Find where the given text appears and provide that cell's center as (x, y) coordinate. 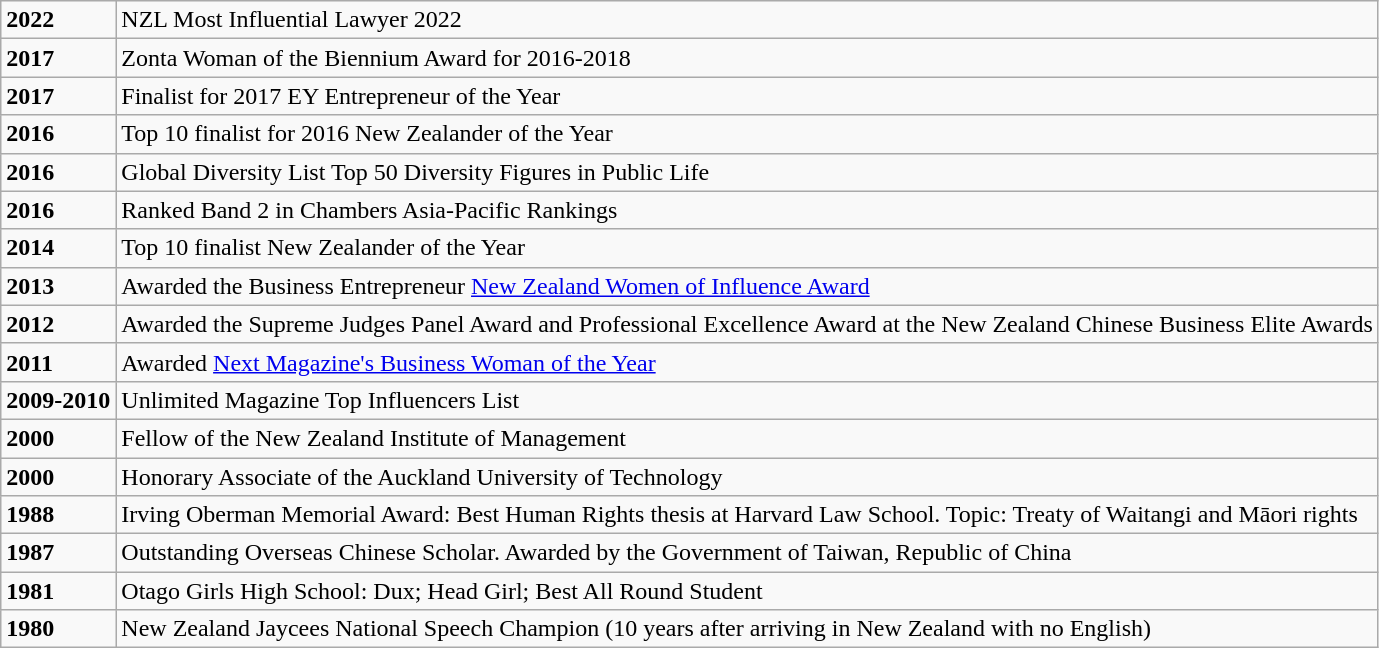
Zonta Woman of the Biennium Award for 2016-2018 (748, 58)
Awarded Next Magazine's Business Woman of the Year (748, 362)
Awarded the Supreme Judges Panel Award and Professional Excellence Award at the New Zealand Chinese Business Elite Awards (748, 324)
Top 10 finalist New Zealander of the Year (748, 248)
Outstanding Overseas Chinese Scholar. Awarded by the Government of Taiwan, Republic of China (748, 553)
Finalist for 2017 EY Entrepreneur of the Year (748, 96)
Irving Oberman Memorial Award: Best Human Rights thesis at Harvard Law School. Topic: Treaty of Waitangi and Māori rights (748, 515)
2009-2010 (58, 400)
Top 10 finalist for 2016 New Zealander of the Year (748, 134)
2013 (58, 286)
Unlimited Magazine Top Influencers List (748, 400)
2011 (58, 362)
2012 (58, 324)
2014 (58, 248)
1987 (58, 553)
1980 (58, 629)
2022 (58, 20)
New Zealand Jaycees National Speech Champion (10 years after arriving in New Zealand with no English) (748, 629)
Honorary Associate of the Auckland University of Technology (748, 477)
1981 (58, 591)
1988 (58, 515)
Fellow of the New Zealand Institute of Management (748, 438)
Ranked Band 2 in Chambers Asia-Pacific Rankings (748, 210)
Awarded the Business Entrepreneur New Zealand Women of Influence Award (748, 286)
Otago Girls High School: Dux; Head Girl; Best All Round Student (748, 591)
NZL Most Influential Lawyer 2022 (748, 20)
Global Diversity List Top 50 Diversity Figures in Public Life (748, 172)
